Output the [X, Y] coordinate of the center of the cell containing the given text.  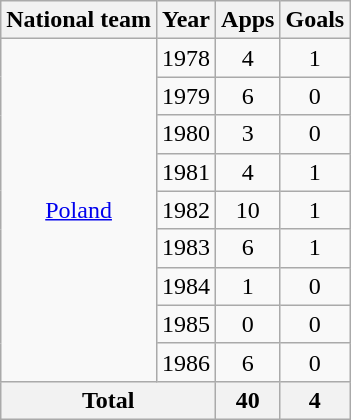
40 [248, 400]
Poland [79, 210]
1981 [186, 172]
1980 [186, 134]
10 [248, 210]
1979 [186, 96]
1986 [186, 362]
Goals [315, 20]
Year [186, 20]
National team [79, 20]
1983 [186, 248]
Total [108, 400]
Apps [248, 20]
1982 [186, 210]
3 [248, 134]
1978 [186, 58]
1985 [186, 324]
1984 [186, 286]
